Locate the cell with the specified text and output its (x, y) center coordinate. 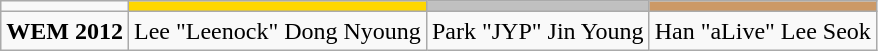
Park "JYP" Jin Young (538, 31)
Han "aLive" Lee Seok (762, 31)
Lee "Leenock" Dong Nyoung (277, 31)
WEM 2012 (65, 31)
